Detect which cell encompasses the target text, then output its [X, Y] center coordinate. 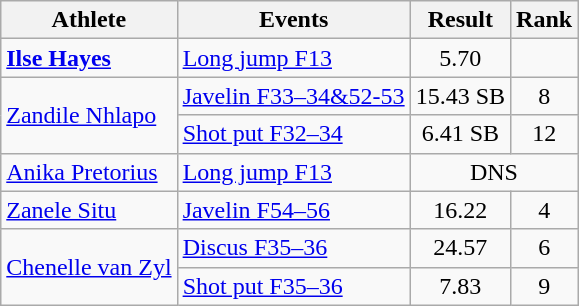
Ilse Hayes [89, 58]
7.83 [460, 286]
8 [544, 96]
Shot put F32–34 [294, 134]
Athlete [89, 20]
Zandile Nhlapo [89, 115]
16.22 [460, 210]
Javelin F54–56 [294, 210]
9 [544, 286]
12 [544, 134]
Anika Pretorius [89, 172]
DNS [494, 172]
4 [544, 210]
Shot put F35–36 [294, 286]
Events [294, 20]
15.43 SB [460, 96]
Result [460, 20]
6.41 SB [460, 134]
Rank [544, 20]
6 [544, 248]
Chenelle van Zyl [89, 267]
Javelin F33–34&52-53 [294, 96]
Discus F35–36 [294, 248]
Zanele Situ [89, 210]
5.70 [460, 58]
24.57 [460, 248]
